Detect which cell encompasses the target text, then output its [X, Y] center coordinate. 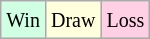
Draw [72, 20]
Loss [126, 20]
Win [24, 20]
